Provide the (X, Y) coordinate of the cell's center where the given text is located.  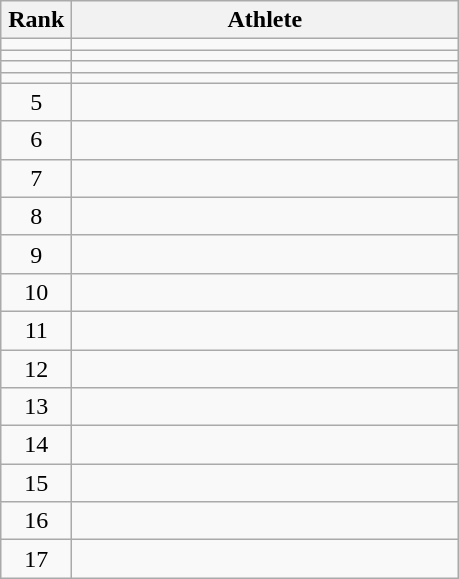
13 (36, 407)
Rank (36, 20)
17 (36, 559)
8 (36, 216)
5 (36, 102)
6 (36, 140)
11 (36, 330)
9 (36, 254)
14 (36, 445)
15 (36, 483)
10 (36, 292)
16 (36, 521)
Athlete (265, 20)
12 (36, 369)
7 (36, 178)
